Search for the cell housing the specified text and yield its (x, y) center coordinate. 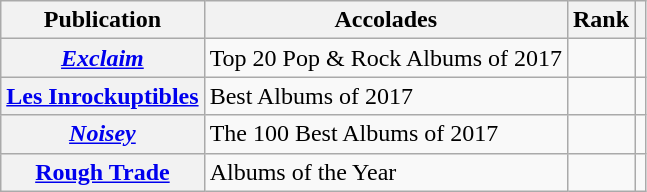
Albums of the Year (386, 172)
Les Inrockuptibles (102, 96)
Rank (600, 20)
Rough Trade (102, 172)
Accolades (386, 20)
Publication (102, 20)
Best Albums of 2017 (386, 96)
Exclaim (102, 58)
Top 20 Pop & Rock Albums of 2017 (386, 58)
Noisey (102, 134)
The 100 Best Albums of 2017 (386, 134)
